Identify which cell holds the provided text, then report its [X, Y] central coordinate. 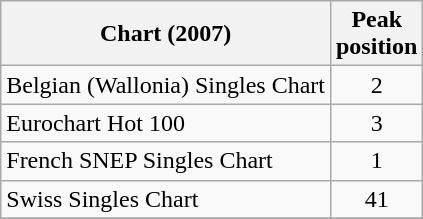
41 [376, 199]
1 [376, 161]
French SNEP Singles Chart [166, 161]
Belgian (Wallonia) Singles Chart [166, 85]
2 [376, 85]
Swiss Singles Chart [166, 199]
3 [376, 123]
Chart (2007) [166, 34]
Eurochart Hot 100 [166, 123]
Peakposition [376, 34]
